Search for the cell housing the specified text and yield its [X, Y] center coordinate. 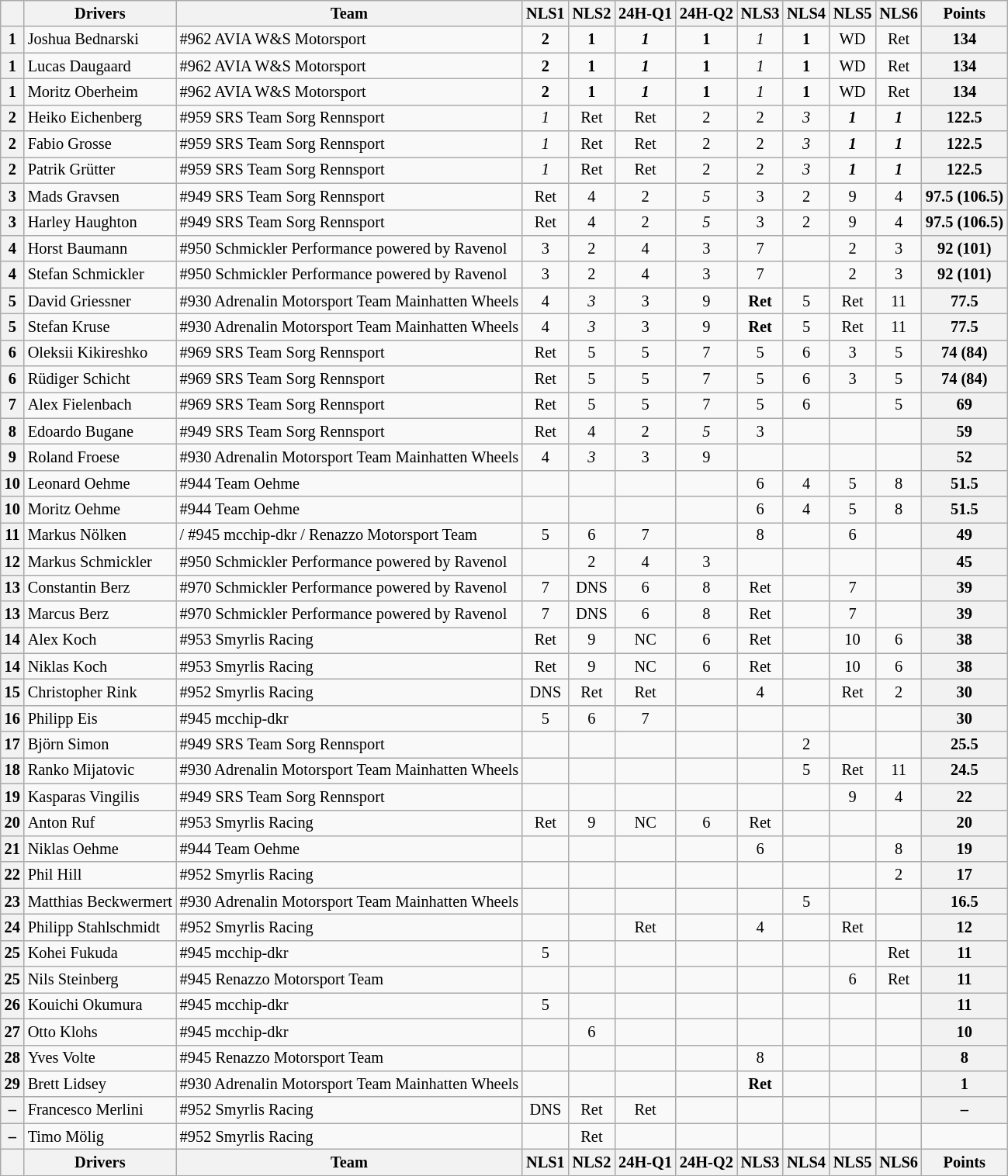
Matthias Beckwermert [100, 901]
Edoardo Bugane [100, 431]
Niklas Koch [100, 666]
25.5 [965, 745]
Horst Baumann [100, 248]
Kohei Fukuda [100, 953]
Philipp Stahlschmidt [100, 927]
Kouichi Okumura [100, 1005]
Timo Mölig [100, 1136]
Brett Lidsey [100, 1084]
27 [12, 1032]
Björn Simon [100, 745]
16.5 [965, 901]
Heiko Eichenberg [100, 118]
Alex Koch [100, 640]
Patrik Grütter [100, 170]
26 [12, 1005]
24 [12, 927]
Markus Nölken [100, 535]
Moritz Oehme [100, 510]
Rüdiger Schicht [100, 379]
15 [12, 692]
69 [965, 405]
29 [12, 1084]
28 [12, 1058]
18 [12, 770]
Nils Steinberg [100, 980]
Fabio Grosse [100, 144]
Ranko Mijatovic [100, 770]
Anton Ruf [100, 823]
21 [12, 849]
Roland Froese [100, 457]
Stefan Kruse [100, 327]
23 [12, 901]
Christopher Rink [100, 692]
Constantin Berz [100, 588]
Yves Volte [100, 1058]
Leonard Oehme [100, 483]
Harley Haughton [100, 223]
59 [965, 431]
Marcus Berz [100, 614]
52 [965, 457]
David Griessner [100, 301]
Lucas Daugaard [100, 66]
Kasparas Vingilis [100, 797]
16 [12, 718]
Joshua Bednarski [100, 40]
Francesco Merlini [100, 1110]
Moritz Oberheim [100, 92]
/ #945 mcchip-dkr / Renazzo Motorsport Team [349, 535]
Mads Gravsen [100, 196]
Markus Schmickler [100, 562]
Niklas Oehme [100, 849]
Alex Fielenbach [100, 405]
Phil Hill [100, 875]
Philipp Eis [100, 718]
49 [965, 535]
Oleksii Kikireshko [100, 353]
24.5 [965, 770]
Stefan Schmickler [100, 275]
Otto Klohs [100, 1032]
45 [965, 562]
